Provide the [X, Y] coordinate of the cell's center where the given text is located.  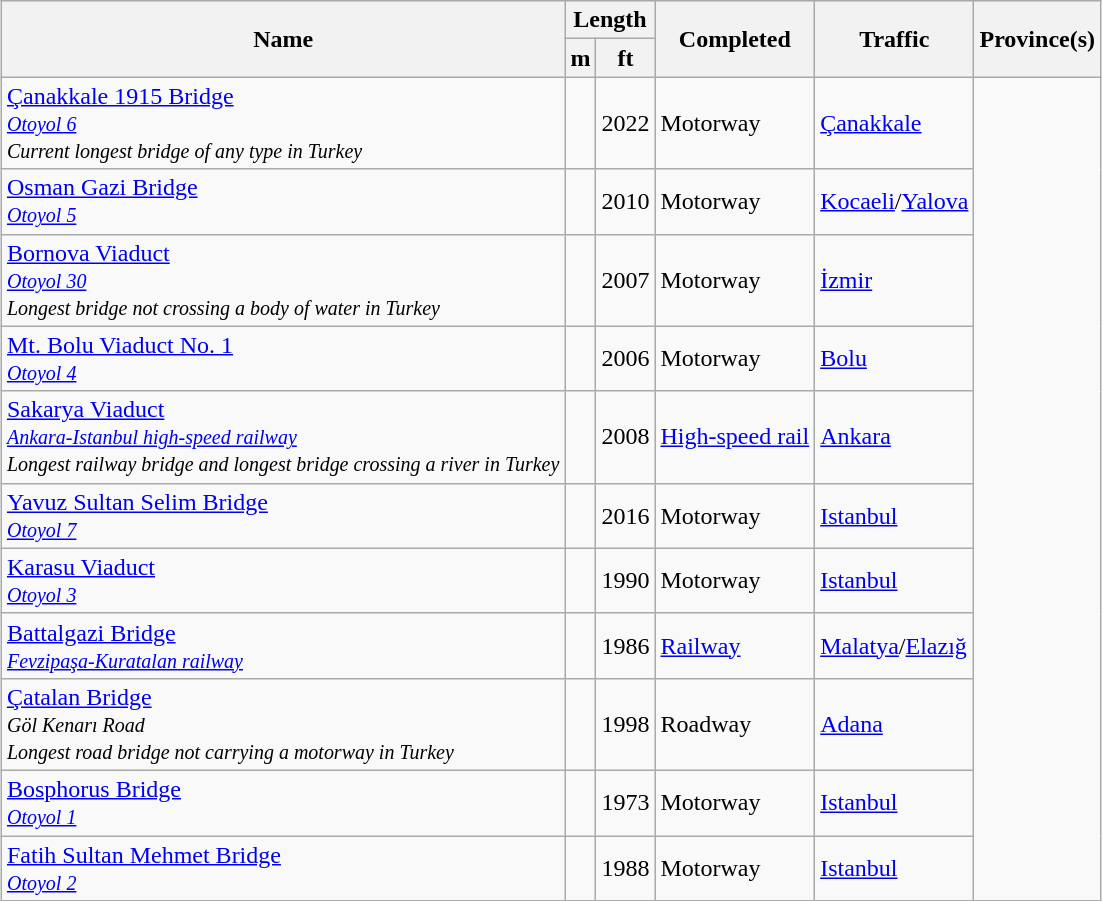
Çanakkale [894, 123]
Battalgazi BridgeFevzipaşa-Kuratalan railway [282, 646]
1973 [626, 802]
Adana [894, 724]
Bornova ViaductOtoyol 30Longest bridge not crossing a body of water in Turkey [282, 280]
Çatalan BridgeGöl Kenarı RoadLongest road bridge not carrying a motorway in Turkey [282, 724]
Roadway [735, 724]
İzmir [894, 280]
Çanakkale 1915 BridgeOtoyol 6Current longest bridge of any type in Turkey [282, 123]
2016 [626, 516]
Bolu [894, 358]
Length [610, 20]
Bosphorus BridgeOtoyol 1 [282, 802]
2022 [626, 123]
Kocaeli/Yalova [894, 202]
Osman Gazi BridgeOtoyol 5 [282, 202]
Ankara [894, 437]
Railway [735, 646]
2007 [626, 280]
Name [282, 39]
Traffic [894, 39]
Karasu ViaductOtoyol 3 [282, 580]
1988 [626, 868]
2008 [626, 437]
1986 [626, 646]
2006 [626, 358]
ft [626, 58]
Yavuz Sultan Selim BridgeOtoyol 7 [282, 516]
Province(s) [1038, 39]
Fatih Sultan Mehmet BridgeOtoyol 2 [282, 868]
Sakarya ViaductAnkara-Istanbul high-speed railwayLongest railway bridge and longest bridge crossing a river in Turkey [282, 437]
m [580, 58]
Completed [735, 39]
High-speed rail [735, 437]
1990 [626, 580]
1998 [626, 724]
Mt. Bolu Viaduct No. 1Otoyol 4 [282, 358]
Malatya/Elazığ [894, 646]
2010 [626, 202]
